Locate the cell with the specified text and output its [x, y] center coordinate. 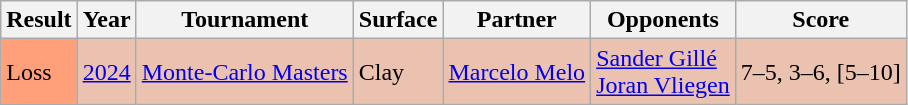
Marcelo Melo [517, 72]
Score [820, 20]
Loss [39, 72]
Clay [398, 72]
Surface [398, 20]
Partner [517, 20]
Monte-Carlo Masters [244, 72]
7–5, 3–6, [5–10] [820, 72]
2024 [106, 72]
Year [106, 20]
Sander Gillé Joran Vliegen [664, 72]
Result [39, 20]
Opponents [664, 20]
Tournament [244, 20]
